Locate the cell with the specified text and output its [X, Y] center coordinate. 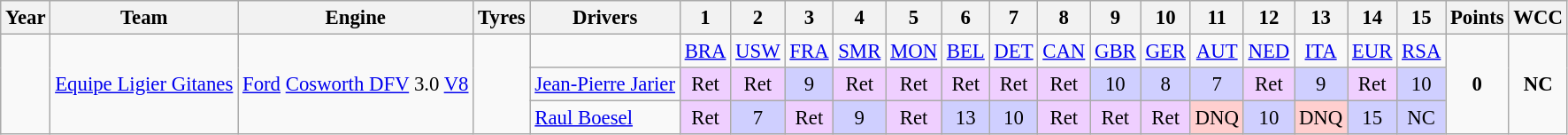
4 [860, 18]
11 [1217, 18]
GER [1165, 52]
EUR [1372, 52]
14 [1372, 18]
MON [914, 52]
FRA [809, 52]
12 [1269, 18]
ITA [1321, 52]
Engine [356, 18]
RSA [1421, 52]
Equipe Ligier Gitanes [144, 85]
WCC [1538, 18]
SMR [860, 52]
Ford Cosworth DFV 3.0 V8 [356, 85]
5 [914, 18]
2 [757, 18]
BRA [704, 52]
AUT [1217, 52]
GBR [1115, 52]
Points [1478, 18]
BEL [965, 52]
3 [809, 18]
NED [1269, 52]
1 [704, 18]
Year [26, 18]
Tyres [502, 18]
CAN [1064, 52]
6 [965, 18]
Team [144, 18]
Raul Boesel [605, 118]
0 [1478, 85]
USW [757, 52]
Drivers [605, 18]
Jean-Pierre Jarier [605, 84]
DET [1014, 52]
